Search for the cell housing the specified text and yield its (X, Y) center coordinate. 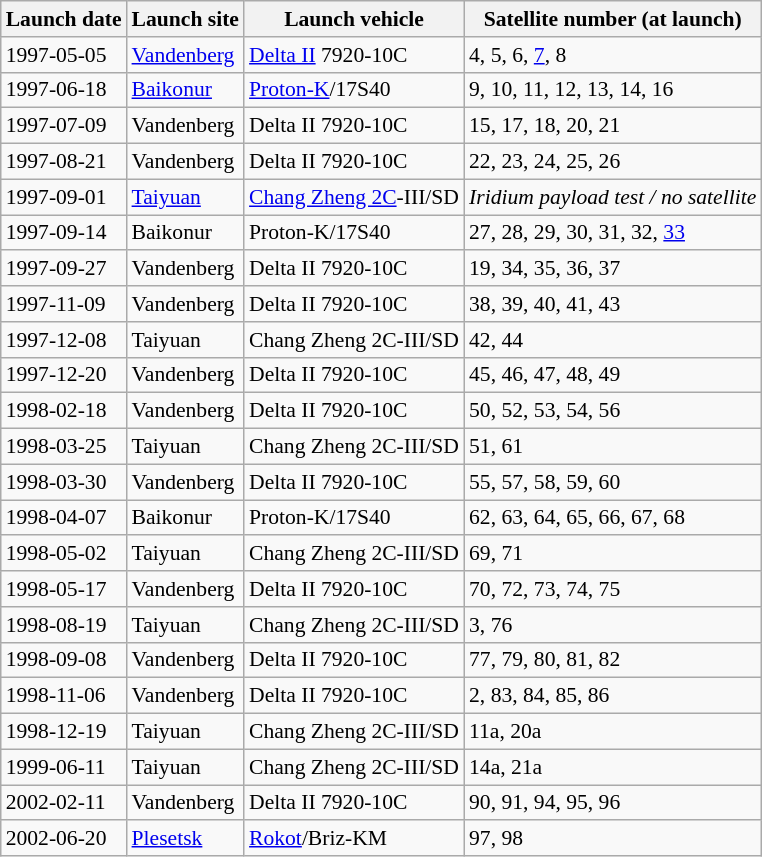
1998-04-07 (64, 518)
11a, 20a (612, 731)
1998-12-19 (64, 731)
97, 98 (612, 838)
Launch vehicle (354, 19)
2, 83, 84, 85, 86 (612, 696)
9, 10, 11, 12, 13, 14, 16 (612, 90)
Launch date (64, 19)
19, 34, 35, 36, 37 (612, 268)
Rokot/Briz-KM (354, 838)
27, 28, 29, 30, 31, 32, 33 (612, 232)
1997-11-09 (64, 304)
77, 79, 80, 81, 82 (612, 660)
1997-09-01 (64, 197)
70, 72, 73, 74, 75 (612, 589)
50, 52, 53, 54, 56 (612, 411)
51, 61 (612, 446)
1997-09-27 (64, 268)
62, 63, 64, 65, 66, 67, 68 (612, 518)
1998-03-25 (64, 446)
1997-08-21 (64, 161)
22, 23, 24, 25, 26 (612, 161)
1998-11-06 (64, 696)
1998-05-17 (64, 589)
69, 71 (612, 553)
55, 57, 58, 59, 60 (612, 482)
1997-05-05 (64, 54)
2002-06-20 (64, 838)
Plesetsk (186, 838)
3, 76 (612, 624)
1998-02-18 (64, 411)
1998-08-19 (64, 624)
1997-12-08 (64, 339)
1998-03-30 (64, 482)
1999-06-11 (64, 767)
1998-09-08 (64, 660)
1997-06-18 (64, 90)
15, 17, 18, 20, 21 (612, 126)
38, 39, 40, 41, 43 (612, 304)
90, 91, 94, 95, 96 (612, 802)
4, 5, 6, 7, 8 (612, 54)
1997-12-20 (64, 375)
1997-07-09 (64, 126)
Iridium payload test / no satellite (612, 197)
Satellite number (at launch) (612, 19)
45, 46, 47, 48, 49 (612, 375)
1997-09-14 (64, 232)
2002-02-11 (64, 802)
42, 44 (612, 339)
1998-05-02 (64, 553)
Launch site (186, 19)
14a, 21a (612, 767)
